Search for the cell housing the specified text and yield its [X, Y] center coordinate. 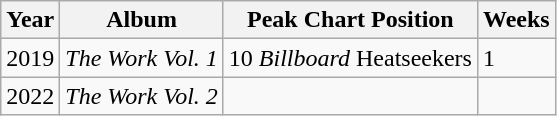
2022 [30, 96]
2019 [30, 58]
Year [30, 20]
Album [142, 20]
10 Billboard Heatseekers [350, 58]
The Work Vol. 1 [142, 58]
1 [516, 58]
Peak Chart Position [350, 20]
The Work Vol. 2 [142, 96]
Weeks [516, 20]
